Output the [X, Y] coordinate of the center of the cell containing the given text.  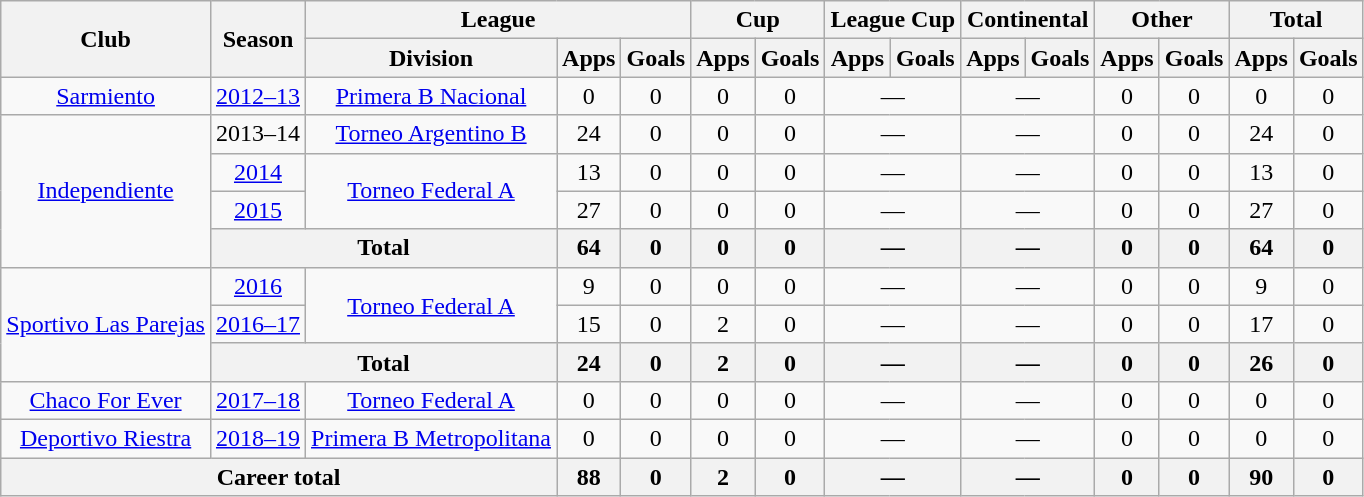
Sarmiento [106, 96]
2014 [258, 172]
17 [1261, 324]
Primera B Nacional [432, 96]
2017–18 [258, 400]
Season [258, 39]
League [498, 20]
90 [1261, 477]
2013–14 [258, 134]
Cup [758, 20]
26 [1261, 362]
2015 [258, 210]
2016 [258, 286]
Sportivo Las Parejas [106, 324]
88 [589, 477]
Other [1162, 20]
Deportivo Riestra [106, 438]
Division [432, 58]
Continental [1028, 20]
Torneo Argentino B [432, 134]
2012–13 [258, 96]
2016–17 [258, 324]
League Cup [893, 20]
15 [589, 324]
Independiente [106, 191]
Primera B Metropolitana [432, 438]
Club [106, 39]
Career total [279, 477]
Chaco For Ever [106, 400]
2018–19 [258, 438]
